Pinpoint the cell where the given text exists, returning its (x, y) midpoint coordinate. 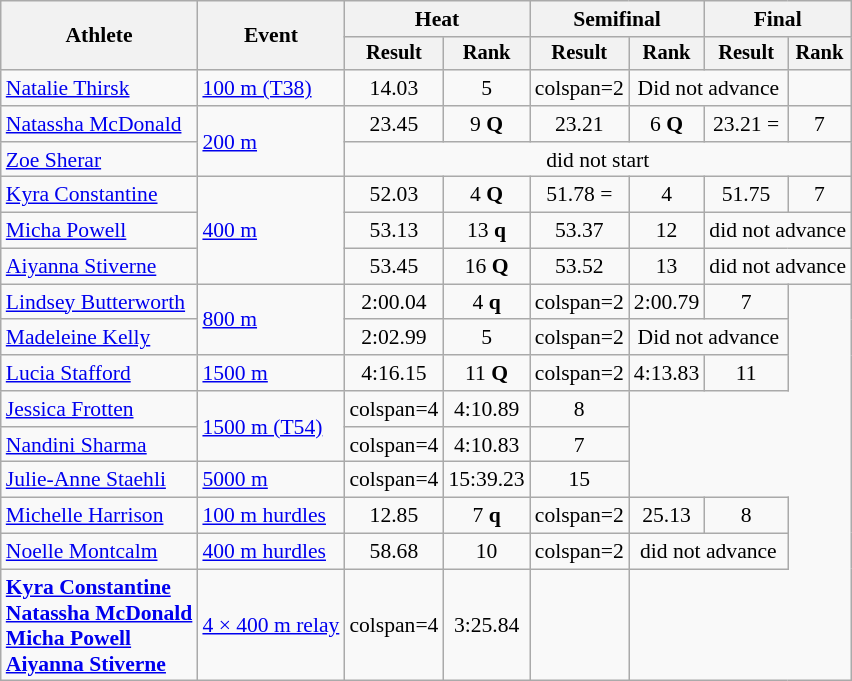
Natalie Thirsk (100, 88)
Kyra Constantine (100, 195)
6 Q (666, 124)
4:10.89 (486, 409)
51.78 = (580, 195)
4:10.83 (486, 445)
4 (666, 195)
400 m hurdles (270, 552)
did not start (598, 160)
9 Q (486, 124)
4 × 400 m relay (270, 625)
100 m hurdles (270, 516)
12.85 (394, 516)
3:25.84 (486, 625)
58.68 (394, 552)
14.03 (394, 88)
Zoe Sherar (100, 160)
51.75 (746, 195)
23.45 (394, 124)
52.03 (394, 195)
7 q (486, 516)
Michelle Harrison (100, 516)
25.13 (666, 516)
15:39.23 (486, 480)
Semifinal (618, 19)
Micha Powell (100, 231)
53.37 (580, 231)
23.21 = (746, 124)
Lucia Stafford (100, 373)
5000 m (270, 480)
Jessica Frotten (100, 409)
53.52 (580, 267)
2:00.79 (666, 302)
1500 m (270, 373)
53.13 (394, 231)
4 Q (486, 195)
4 q (486, 302)
Noelle Montcalm (100, 552)
2:02.99 (394, 338)
1500 m (T54) (270, 426)
53.45 (394, 267)
Julie-Anne Staehli (100, 480)
200 m (270, 142)
11 (746, 373)
15 (580, 480)
Final (778, 19)
Nandini Sharma (100, 445)
Aiyanna Stiverne (100, 267)
400 m (270, 230)
12 (666, 231)
4:13.83 (666, 373)
Kyra ConstantineNatassha McDonaldMicha PowellAiyanna Stiverne (100, 625)
13 q (486, 231)
4:16.15 (394, 373)
2:00.04 (394, 302)
800 m (270, 320)
Natassha McDonald (100, 124)
Event (270, 36)
Heat (436, 19)
100 m (T38) (270, 88)
16 Q (486, 267)
13 (666, 267)
Lindsey Butterworth (100, 302)
11 Q (486, 373)
Madeleine Kelly (100, 338)
10 (486, 552)
Athlete (100, 36)
23.21 (580, 124)
